Scan for the cell matching the given text and deliver its (X, Y) coordinate at center. 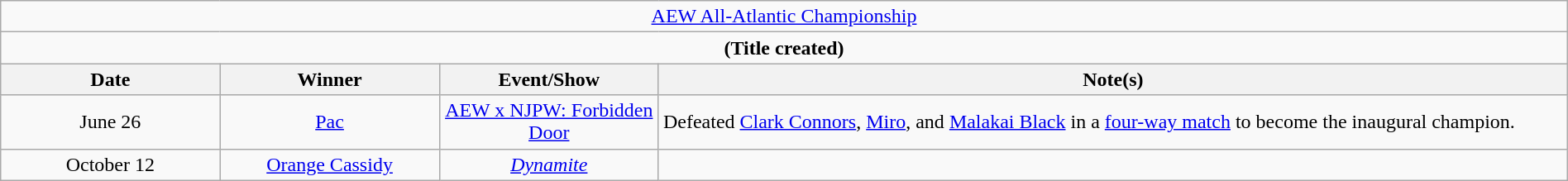
Pac (329, 122)
Note(s) (1113, 79)
Winner (329, 79)
October 12 (111, 164)
Date (111, 79)
AEW x NJPW: Forbidden Door (549, 122)
AEW All-Atlantic Championship (784, 17)
(Title created) (784, 48)
June 26 (111, 122)
Event/Show (549, 79)
Defeated Clark Connors, Miro, and Malakai Black in a four-way match to become the inaugural champion. (1113, 122)
Orange Cassidy (329, 164)
Dynamite (549, 164)
